Return the [X, Y] coordinate for the center point of the cell that contains the specified text.  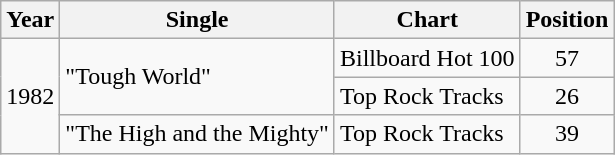
Position [567, 20]
Year [30, 20]
26 [567, 96]
39 [567, 134]
Single [198, 20]
Chart [427, 20]
57 [567, 58]
"Tough World" [198, 77]
Billboard Hot 100 [427, 58]
"The High and the Mighty" [198, 134]
1982 [30, 96]
